Search for the cell housing the specified text and yield its [X, Y] center coordinate. 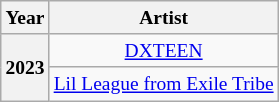
2023 [25, 68]
Artist [164, 18]
Year [25, 18]
Lil League from Exile Tribe [164, 84]
DXTEEN [164, 50]
